Determine the (X, Y) coordinate at the center of the cell enclosing the given text.  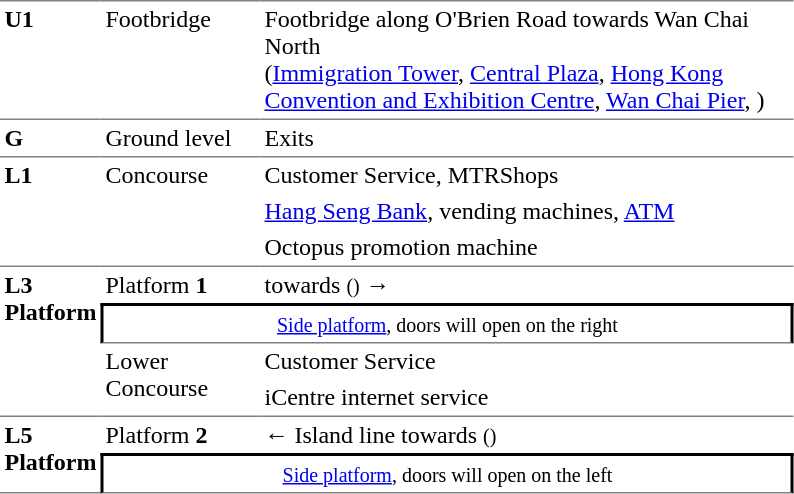
Platform 2 (180, 435)
Customer Service, MTRShops (527, 176)
Side platform, doors will open on the left (448, 473)
Exits (527, 139)
L5Platform (50, 455)
Octopus promotion machine (527, 249)
Footbridge (180, 60)
Customer Service (527, 362)
Concourse (180, 213)
L3Platform (50, 342)
L1 (50, 213)
Hang Seng Bank, vending machines, ATM (527, 212)
Lower Concourse (180, 381)
U1 (50, 60)
G (50, 139)
Side platform, doors will open on the right (448, 323)
iCentre internet service (527, 399)
towards () → (527, 285)
Footbridge along O'Brien Road towards Wan Chai North(Immigration Tower, Central Plaza, Hong Kong Convention and Exhibition Centre, Wan Chai Pier, ) (527, 60)
Platform 1 (180, 285)
Ground level (180, 139)
← Island line towards () (527, 435)
